Pinpoint the cell where the given text exists, returning its (X, Y) midpoint coordinate. 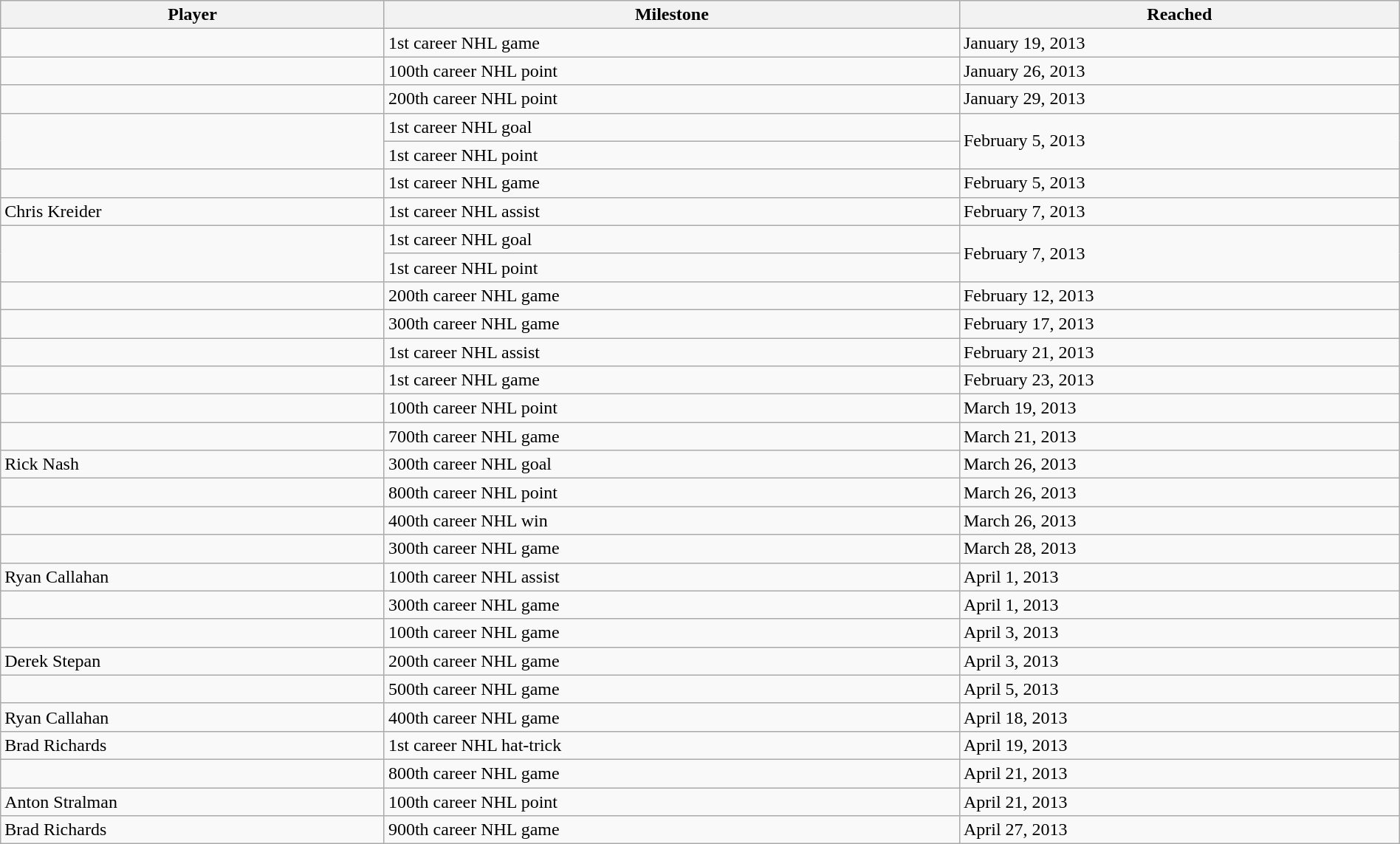
February 17, 2013 (1179, 323)
400th career NHL win (672, 521)
January 29, 2013 (1179, 99)
April 5, 2013 (1179, 689)
Reached (1179, 15)
February 23, 2013 (1179, 380)
March 21, 2013 (1179, 436)
Chris Kreider (193, 211)
January 19, 2013 (1179, 43)
Anton Stralman (193, 801)
200th career NHL point (672, 99)
700th career NHL game (672, 436)
300th career NHL goal (672, 464)
January 26, 2013 (1179, 71)
Rick Nash (193, 464)
March 28, 2013 (1179, 549)
March 19, 2013 (1179, 408)
Derek Stepan (193, 661)
1st career NHL hat-trick (672, 745)
April 27, 2013 (1179, 830)
100th career NHL assist (672, 577)
April 19, 2013 (1179, 745)
900th career NHL game (672, 830)
800th career NHL point (672, 493)
400th career NHL game (672, 717)
February 21, 2013 (1179, 352)
Milestone (672, 15)
500th career NHL game (672, 689)
February 12, 2013 (1179, 295)
800th career NHL game (672, 773)
Player (193, 15)
100th career NHL game (672, 633)
April 18, 2013 (1179, 717)
